Find where the given text appears and provide that cell's center as (X, Y) coordinate. 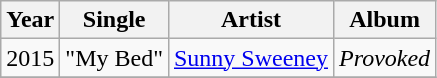
Provoked (385, 58)
Year (30, 20)
Artist (250, 20)
Sunny Sweeney (250, 58)
"My Bed" (114, 58)
Album (385, 20)
2015 (30, 58)
Single (114, 20)
